Provide the [x, y] coordinate of the cell's center where the given text is located.  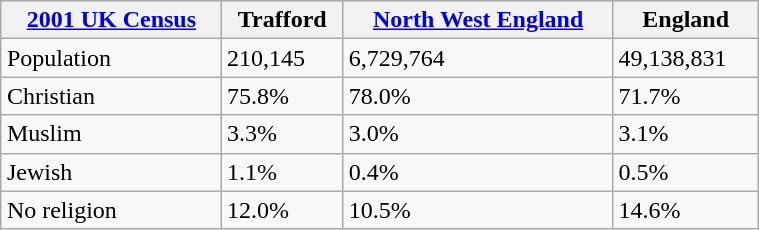
14.6% [686, 210]
10.5% [478, 210]
12.0% [282, 210]
North West England [478, 20]
71.7% [686, 96]
3.3% [282, 134]
England [686, 20]
Muslim [111, 134]
6,729,764 [478, 58]
Christian [111, 96]
3.1% [686, 134]
78.0% [478, 96]
2001 UK Census [111, 20]
1.1% [282, 172]
75.8% [282, 96]
0.5% [686, 172]
Population [111, 58]
No religion [111, 210]
49,138,831 [686, 58]
210,145 [282, 58]
Jewish [111, 172]
0.4% [478, 172]
Trafford [282, 20]
3.0% [478, 134]
